Extract the (X, Y) coordinate from the center of the cell holding the provided text.  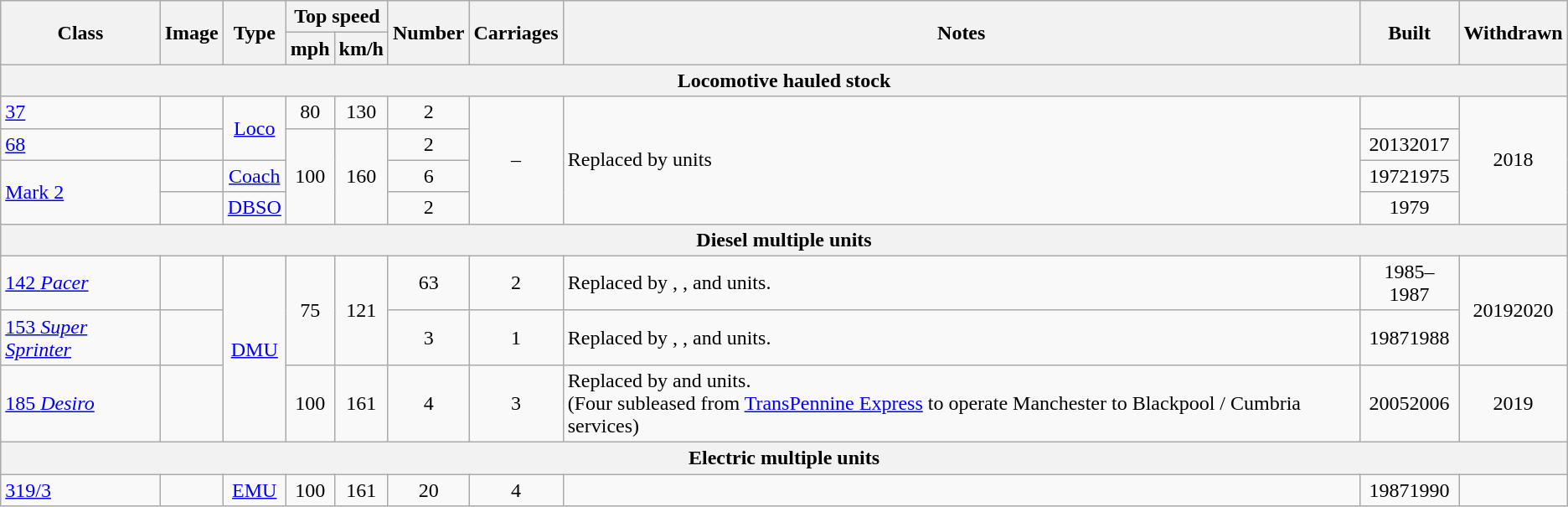
19721975 (1409, 176)
20192020 (1513, 310)
Carriages (516, 33)
19871990 (1409, 490)
160 (361, 176)
121 (361, 310)
153 Super Sprinter (80, 337)
75 (310, 310)
Class (80, 33)
63 (428, 283)
EMU (255, 490)
2018 (1513, 160)
319/3 (80, 490)
6 (428, 176)
20132017 (1409, 144)
mph (310, 49)
Coach (255, 176)
1985–1987 (1409, 283)
Built (1409, 33)
Replaced by and units.(Four subleased from TransPennine Express to operate Manchester to Blackpool / Cumbria services) (962, 403)
37 (80, 112)
Electric multiple units (784, 458)
2019 (1513, 403)
Image (191, 33)
130 (361, 112)
80 (310, 112)
20 (428, 490)
Type (255, 33)
142 Pacer (80, 283)
19871988 (1409, 337)
Loco (255, 128)
1 (516, 337)
Top speed (337, 17)
– (516, 160)
Number (428, 33)
DBSO (255, 208)
68 (80, 144)
Replaced by units (962, 160)
20052006 (1409, 403)
DMU (255, 349)
Withdrawn (1513, 33)
Diesel multiple units (784, 240)
185 Desiro (80, 403)
Locomotive hauled stock (784, 80)
Mark 2 (80, 192)
1979 (1409, 208)
km/h (361, 49)
Notes (962, 33)
